Return the (x, y) coordinate for the center point of the cell that contains the specified text.  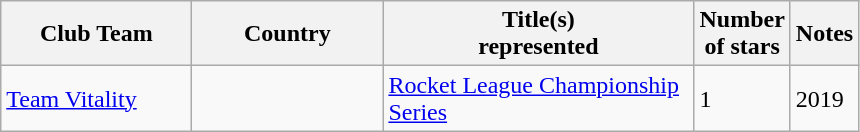
Notes (824, 34)
Rocket League Championship Series (538, 98)
Numberof stars (742, 34)
2019 (824, 98)
Title(s)represented (538, 34)
1 (742, 98)
Team Vitality (96, 98)
Club Team (96, 34)
Country (288, 34)
